Find where the given text appears and provide that cell's center as (X, Y) coordinate. 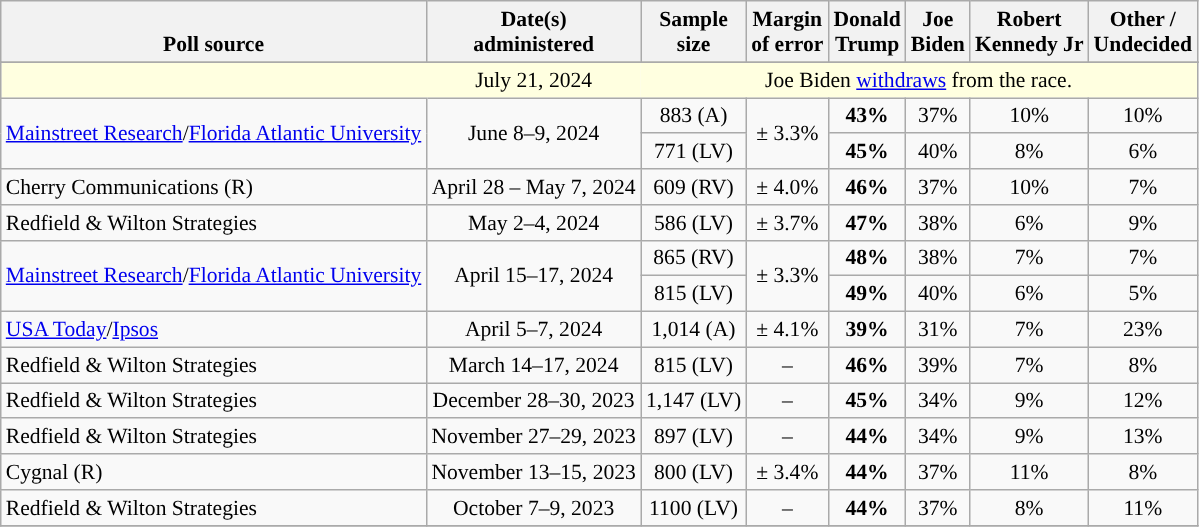
47% (866, 223)
USA Today/Ipsos (214, 330)
± 3.7% (787, 223)
12% (1143, 401)
November 27–29, 2023 (534, 437)
Date(s)administered (534, 32)
April 15–17, 2024 (534, 276)
13% (1143, 437)
April 28 – May 7, 2024 (534, 187)
June 8–9, 2024 (534, 134)
± 4.0% (787, 187)
Cygnal (R) (214, 472)
DonaldTrump (866, 32)
865 (RV) (694, 258)
23% (1143, 330)
RobertKennedy Jr (1030, 32)
May 2–4, 2024 (534, 223)
November 13–15, 2023 (534, 472)
JoeBiden (938, 32)
December 28–30, 2023 (534, 401)
31% (938, 330)
800 (LV) (694, 472)
897 (LV) (694, 437)
April 5–7, 2024 (534, 330)
883 (A) (694, 116)
586 (LV) (694, 223)
Marginof error (787, 32)
1,014 (A) (694, 330)
Other /Undecided (1143, 32)
October 7–9, 2023 (534, 508)
5% (1143, 294)
March 14–17, 2024 (534, 365)
43% (866, 116)
49% (866, 294)
Samplesize (694, 32)
± 4.1% (787, 330)
Poll source (214, 32)
July 21, 2024 (534, 80)
771 (LV) (694, 152)
1,147 (LV) (694, 401)
± 3.4% (787, 472)
Cherry Communications (R) (214, 187)
Joe Biden withdraws from the race. (919, 80)
609 (RV) (694, 187)
48% (866, 258)
1100 (LV) (694, 508)
